Find where the given text appears and provide that cell's center as (x, y) coordinate. 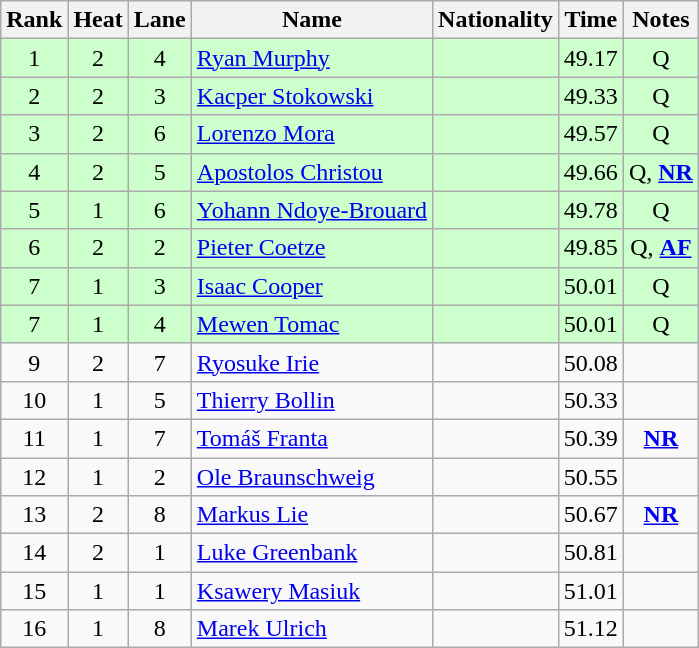
Ksawery Masiuk (312, 591)
Lane (160, 20)
Luke Greenbank (312, 553)
11 (34, 438)
Lorenzo Mora (312, 134)
50.33 (590, 400)
Ole Braunschweig (312, 477)
Notes (660, 20)
14 (34, 553)
Apostolos Christou (312, 172)
49.78 (590, 210)
Q, NR (660, 172)
16 (34, 629)
51.01 (590, 591)
Yohann Ndoye-Brouard (312, 210)
Mewen Tomac (312, 324)
Ryan Murphy (312, 58)
Time (590, 20)
50.55 (590, 477)
Marek Ulrich (312, 629)
13 (34, 515)
49.57 (590, 134)
49.17 (590, 58)
50.08 (590, 362)
Thierry Bollin (312, 400)
Q, AF (660, 248)
49.66 (590, 172)
49.85 (590, 248)
49.33 (590, 96)
Kacper Stokowski (312, 96)
Rank (34, 20)
50.67 (590, 515)
Nationality (496, 20)
Pieter Coetze (312, 248)
9 (34, 362)
51.12 (590, 629)
12 (34, 477)
Name (312, 20)
Tomáš Franta (312, 438)
Heat (98, 20)
10 (34, 400)
50.39 (590, 438)
15 (34, 591)
Markus Lie (312, 515)
Isaac Cooper (312, 286)
Ryosuke Irie (312, 362)
50.81 (590, 553)
